Determine the (x, y) coordinate at the center of the cell enclosing the given text.  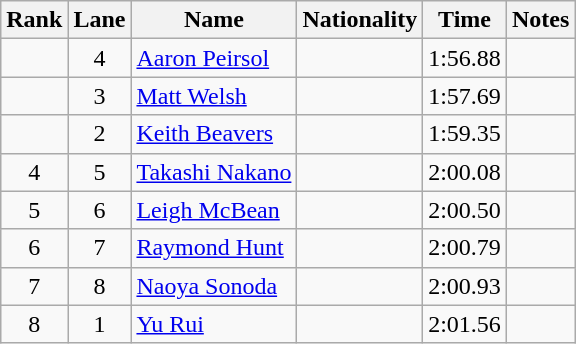
3 (100, 96)
Yu Rui (214, 324)
2:00.93 (465, 286)
2:01.56 (465, 324)
1:59.35 (465, 134)
1:56.88 (465, 58)
Matt Welsh (214, 96)
Time (465, 20)
Lane (100, 20)
Aaron Peirsol (214, 58)
Notes (540, 20)
Naoya Sonoda (214, 286)
Raymond Hunt (214, 248)
2:00.50 (465, 210)
2:00.08 (465, 172)
1 (100, 324)
Rank (34, 20)
Name (214, 20)
2 (100, 134)
Nationality (360, 20)
Takashi Nakano (214, 172)
2:00.79 (465, 248)
Leigh McBean (214, 210)
1:57.69 (465, 96)
Keith Beavers (214, 134)
